Determine the [X, Y] coordinate at the center of the cell enclosing the given text.  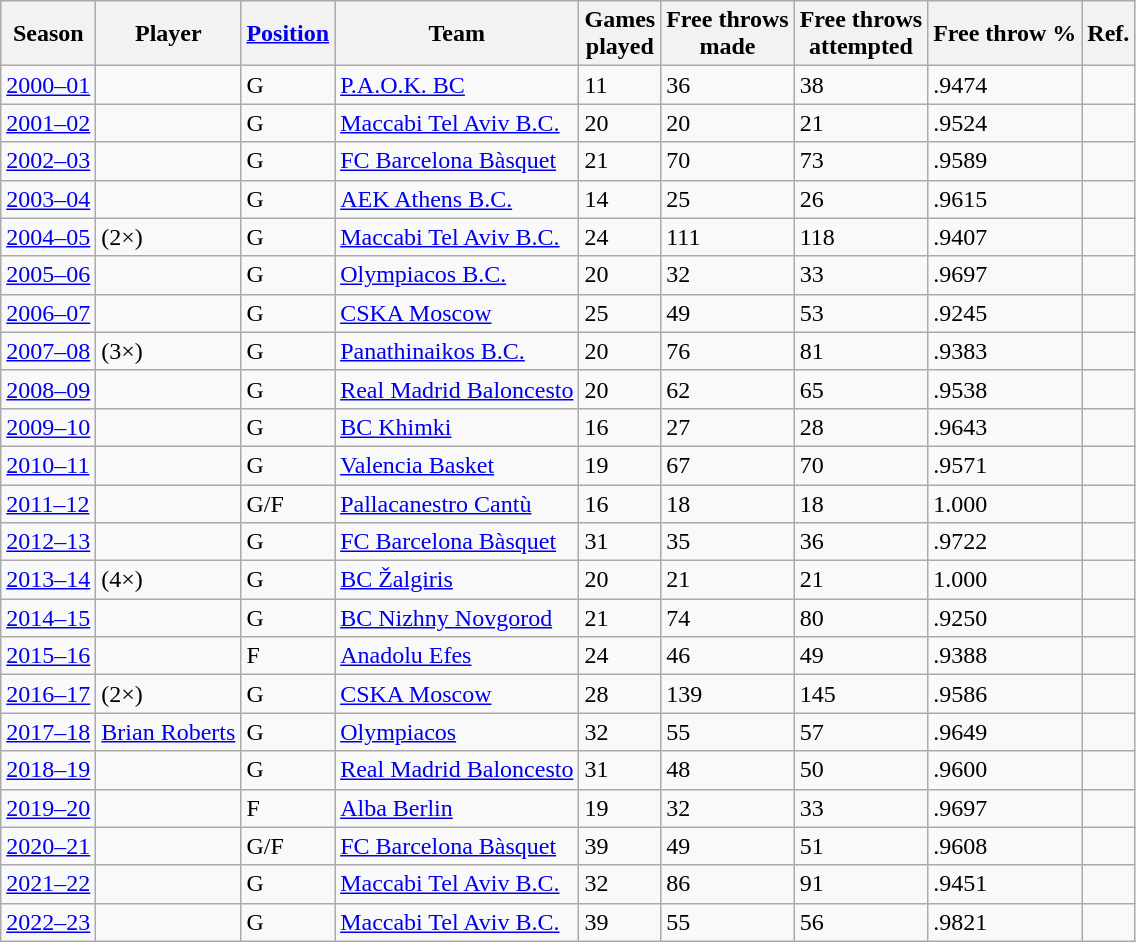
111 [728, 237]
48 [728, 770]
118 [860, 237]
2004–05 [48, 237]
2018–19 [48, 770]
57 [860, 732]
56 [860, 922]
80 [860, 618]
.9451 [1005, 884]
Free throws attempted [860, 34]
2015–16 [48, 656]
.9649 [1005, 732]
139 [728, 694]
2009–10 [48, 427]
2019–20 [48, 808]
2007–08 [48, 351]
.9474 [1005, 85]
.9615 [1005, 199]
2014–15 [48, 618]
.9245 [1005, 313]
Panathinaikos B.C. [457, 351]
.9643 [1005, 427]
BC Khimki [457, 427]
51 [860, 846]
145 [860, 694]
67 [728, 465]
.9250 [1005, 618]
Ref. [1108, 34]
2011–12 [48, 503]
Olympiacos B.C. [457, 275]
Free throws made [728, 34]
Olympiacos [457, 732]
Brian Roberts [168, 732]
2021–22 [48, 884]
.9586 [1005, 694]
76 [728, 351]
2013–14 [48, 580]
2017–18 [48, 732]
.9600 [1005, 770]
2002–03 [48, 161]
.9407 [1005, 237]
14 [620, 199]
Player [168, 34]
27 [728, 427]
86 [728, 884]
Position [288, 34]
(3×) [168, 351]
46 [728, 656]
AEK Athens B.C. [457, 199]
Anadolu Efes [457, 656]
2020–21 [48, 846]
91 [860, 884]
65 [860, 389]
Pallacanestro Cantù [457, 503]
73 [860, 161]
.9571 [1005, 465]
BC Žalgiris [457, 580]
81 [860, 351]
.9589 [1005, 161]
.9388 [1005, 656]
P.A.O.K. BC [457, 85]
2022–23 [48, 922]
.9524 [1005, 123]
Valencia Basket [457, 465]
.9722 [1005, 542]
Gamesplayed [620, 34]
2000–01 [48, 85]
2001–02 [48, 123]
Season [48, 34]
2016–17 [48, 694]
62 [728, 389]
BC Nizhny Novgorod [457, 618]
38 [860, 85]
.9538 [1005, 389]
2012–13 [48, 542]
35 [728, 542]
74 [728, 618]
50 [860, 770]
.9821 [1005, 922]
2005–06 [48, 275]
.9383 [1005, 351]
26 [860, 199]
Team [457, 34]
Alba Berlin [457, 808]
2006–07 [48, 313]
11 [620, 85]
53 [860, 313]
.9608 [1005, 846]
2003–04 [48, 199]
Free throw % [1005, 34]
2008–09 [48, 389]
(4×) [168, 580]
2010–11 [48, 465]
